Detect which cell encompasses the target text, then output its (X, Y) center coordinate. 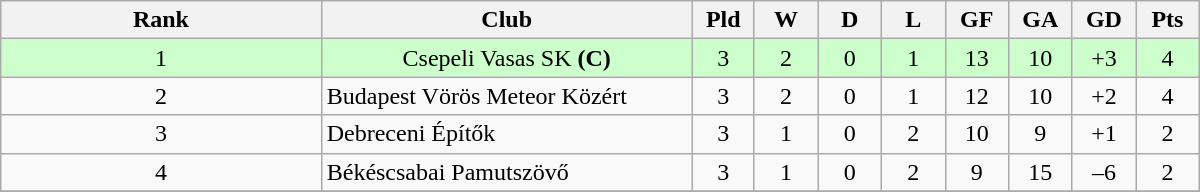
+3 (1104, 58)
+2 (1104, 96)
D (850, 20)
Békéscsabai Pamutszövő (506, 172)
Pts (1168, 20)
15 (1041, 172)
Rank (161, 20)
12 (977, 96)
Debreceni Építők (506, 134)
GA (1041, 20)
W (786, 20)
Csepeli Vasas SK (C) (506, 58)
Budapest Vörös Meteor Közért (506, 96)
13 (977, 58)
L (913, 20)
GD (1104, 20)
–6 (1104, 172)
Club (506, 20)
Pld (723, 20)
GF (977, 20)
+1 (1104, 134)
